Return (X, Y) of the center of cell containing provided text 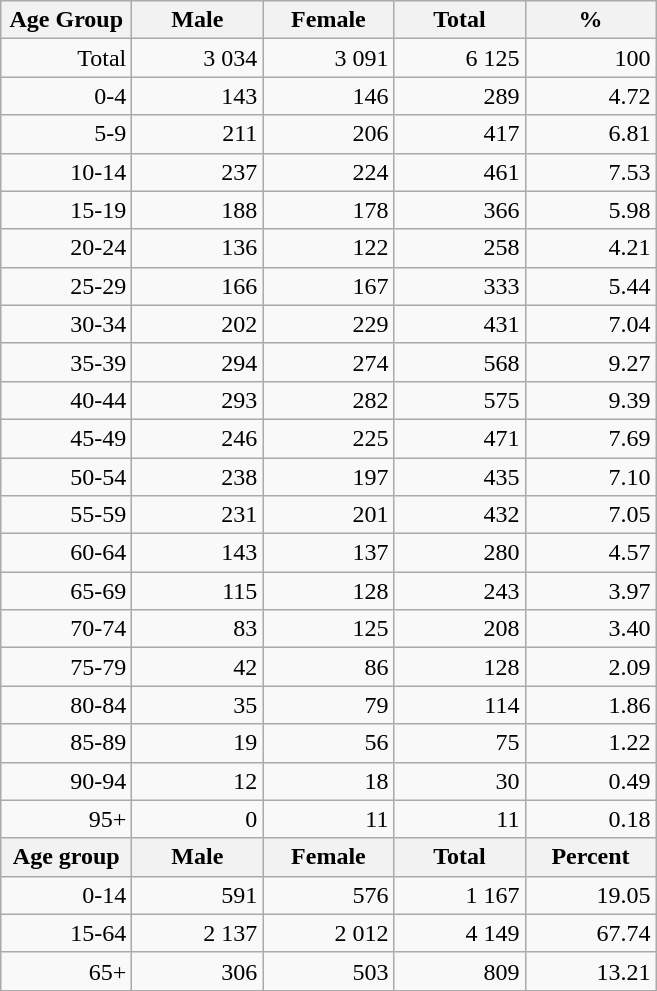
9.39 (590, 400)
568 (460, 362)
115 (198, 591)
306 (198, 971)
591 (198, 895)
70-74 (66, 629)
280 (460, 553)
79 (328, 705)
35-39 (66, 362)
146 (328, 96)
0 (198, 819)
3.97 (590, 591)
4 149 (460, 933)
136 (198, 248)
75-79 (66, 667)
75 (460, 743)
282 (328, 400)
83 (198, 629)
12 (198, 781)
30-34 (66, 324)
65-69 (66, 591)
333 (460, 286)
40-44 (66, 400)
0-4 (66, 96)
237 (198, 172)
366 (460, 210)
197 (328, 477)
55-59 (66, 515)
431 (460, 324)
% (590, 20)
65+ (66, 971)
7.05 (590, 515)
Age Group (66, 20)
30 (460, 781)
3.40 (590, 629)
461 (460, 172)
2 012 (328, 933)
10-14 (66, 172)
2 137 (198, 933)
25-29 (66, 286)
1.86 (590, 705)
167 (328, 286)
100 (590, 58)
294 (198, 362)
Percent (590, 857)
1 167 (460, 895)
7.53 (590, 172)
Age group (66, 857)
5.44 (590, 286)
90-94 (66, 781)
13.21 (590, 971)
80-84 (66, 705)
6 125 (460, 58)
137 (328, 553)
4.72 (590, 96)
293 (198, 400)
201 (328, 515)
208 (460, 629)
9.27 (590, 362)
7.04 (590, 324)
243 (460, 591)
56 (328, 743)
125 (328, 629)
224 (328, 172)
6.81 (590, 134)
4.21 (590, 248)
95+ (66, 819)
2.09 (590, 667)
0.18 (590, 819)
503 (328, 971)
18 (328, 781)
50-54 (66, 477)
67.74 (590, 933)
3 034 (198, 58)
45-49 (66, 438)
20-24 (66, 248)
435 (460, 477)
238 (198, 477)
86 (328, 667)
229 (328, 324)
206 (328, 134)
1.22 (590, 743)
809 (460, 971)
258 (460, 248)
166 (198, 286)
3 091 (328, 58)
35 (198, 705)
211 (198, 134)
4.57 (590, 553)
417 (460, 134)
85-89 (66, 743)
42 (198, 667)
471 (460, 438)
246 (198, 438)
7.10 (590, 477)
188 (198, 210)
274 (328, 362)
0-14 (66, 895)
19 (198, 743)
432 (460, 515)
178 (328, 210)
15-19 (66, 210)
15-64 (66, 933)
575 (460, 400)
0.49 (590, 781)
5-9 (66, 134)
122 (328, 248)
114 (460, 705)
202 (198, 324)
7.69 (590, 438)
289 (460, 96)
231 (198, 515)
225 (328, 438)
19.05 (590, 895)
60-64 (66, 553)
576 (328, 895)
5.98 (590, 210)
